Identify which cell holds the provided text, then report its (x, y) central coordinate. 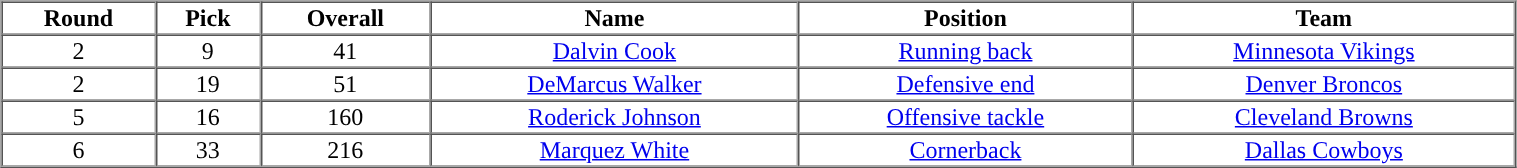
Denver Broncos (1324, 84)
Marquez White (614, 150)
Defensive end (965, 84)
Cornerback (965, 150)
41 (345, 50)
16 (208, 116)
Roderick Johnson (614, 116)
Round (79, 18)
5 (79, 116)
Name (614, 18)
9 (208, 50)
19 (208, 84)
216 (345, 150)
Dallas Cowboys (1324, 150)
160 (345, 116)
Pick (208, 18)
DeMarcus Walker (614, 84)
Offensive tackle (965, 116)
Position (965, 18)
33 (208, 150)
51 (345, 84)
Dalvin Cook (614, 50)
Running back (965, 50)
6 (79, 150)
Minnesota Vikings (1324, 50)
Overall (345, 18)
Cleveland Browns (1324, 116)
Team (1324, 18)
